Find where the given text appears and provide that cell's center as [X, Y] coordinate. 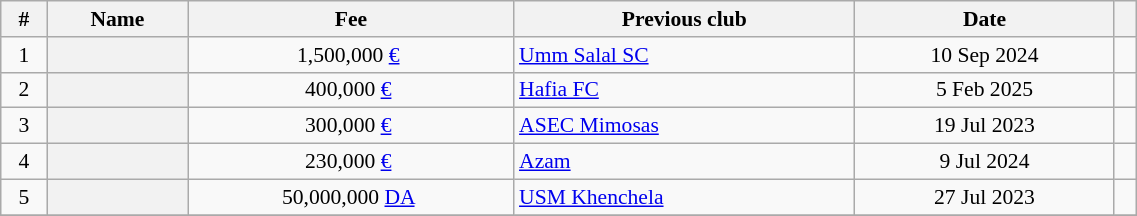
USM Khenchela [684, 197]
Fee [351, 19]
27 Jul 2023 [984, 197]
300,000 € [351, 126]
5 Feb 2025 [984, 90]
19 Jul 2023 [984, 126]
400,000 € [351, 90]
ASEC Mimosas [684, 126]
Date [984, 19]
Hafia FC [684, 90]
50,000,000 DA [351, 197]
1,500,000 € [351, 55]
3 [24, 126]
5 [24, 197]
# [24, 19]
4 [24, 162]
Name [118, 19]
10 Sep 2024 [984, 55]
230,000 € [351, 162]
Azam [684, 162]
Umm Salal SC [684, 55]
9 Jul 2024 [984, 162]
2 [24, 90]
Previous club [684, 19]
1 [24, 55]
